Return the [x, y] coordinate for the center point of the cell that contains the specified text.  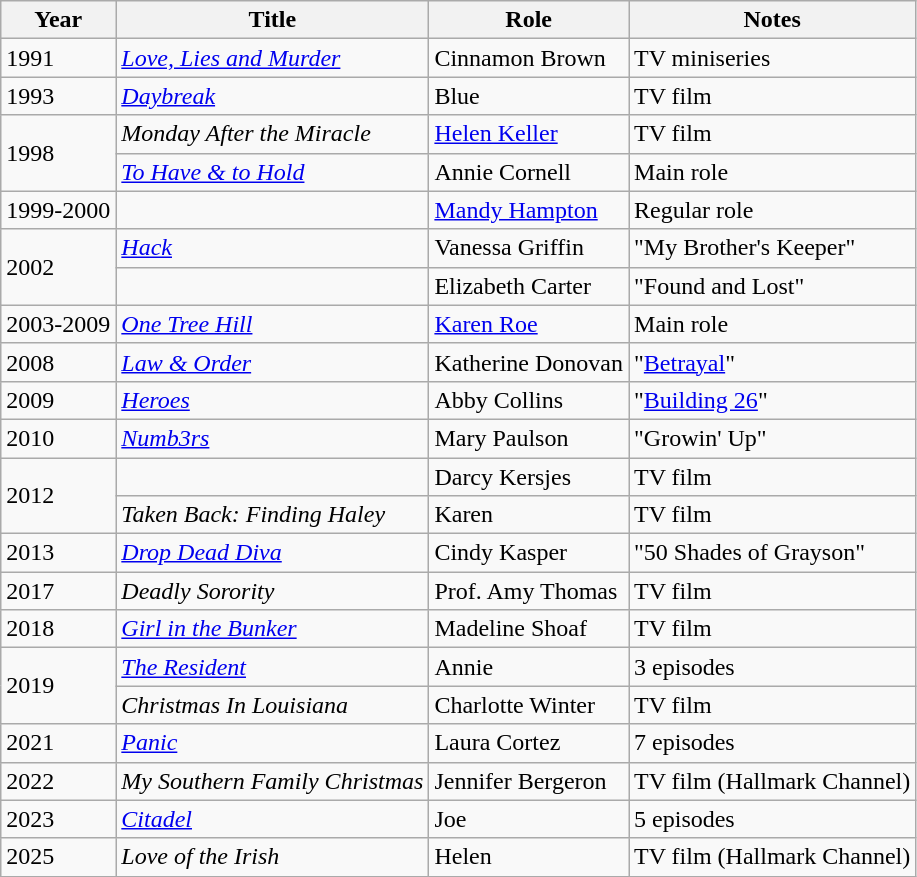
Abby Collins [529, 400]
Law & Order [272, 362]
Darcy Kersjes [529, 477]
Prof. Amy Thomas [529, 591]
1999-2000 [58, 210]
Year [58, 20]
Karen [529, 515]
Monday After the Miracle [272, 134]
Love of the Irish [272, 857]
Cindy Kasper [529, 553]
1991 [58, 58]
Charlotte Winter [529, 705]
2022 [58, 781]
2008 [58, 362]
Role [529, 20]
Cinnamon Brown [529, 58]
Karen Roe [529, 324]
Madeline Shoaf [529, 629]
Laura Cortez [529, 743]
Deadly Sorority [272, 591]
7 episodes [772, 743]
Katherine Donovan [529, 362]
Hack [272, 248]
"My Brother's Keeper" [772, 248]
2002 [58, 267]
2003-2009 [58, 324]
3 episodes [772, 667]
Blue [529, 96]
Christmas In Louisiana [272, 705]
Helen [529, 857]
2018 [58, 629]
Girl in the Bunker [272, 629]
Regular role [772, 210]
Mary Paulson [529, 438]
1998 [58, 153]
"Betrayal" [772, 362]
TV miniseries [772, 58]
Notes [772, 20]
Love, Lies and Murder [272, 58]
Panic [272, 743]
Heroes [272, 400]
5 episodes [772, 819]
Drop Dead Diva [272, 553]
Joe [529, 819]
Annie Cornell [529, 172]
2009 [58, 400]
2017 [58, 591]
Title [272, 20]
Mandy Hampton [529, 210]
2025 [58, 857]
"Growin' Up" [772, 438]
2010 [58, 438]
Annie [529, 667]
Vanessa Griffin [529, 248]
Citadel [272, 819]
"50 Shades of Grayson" [772, 553]
2019 [58, 686]
"Building 26" [772, 400]
One Tree Hill [272, 324]
2021 [58, 743]
Numb3rs [272, 438]
2023 [58, 819]
My Southern Family Christmas [272, 781]
2013 [58, 553]
"Found and Lost" [772, 286]
Taken Back: Finding Haley [272, 515]
1993 [58, 96]
Elizabeth Carter [529, 286]
Jennifer Bergeron [529, 781]
Daybreak [272, 96]
The Resident [272, 667]
2012 [58, 496]
Helen Keller [529, 134]
To Have & to Hold [272, 172]
